From the cell containing the given text, extract its center point as [x, y] coordinate. 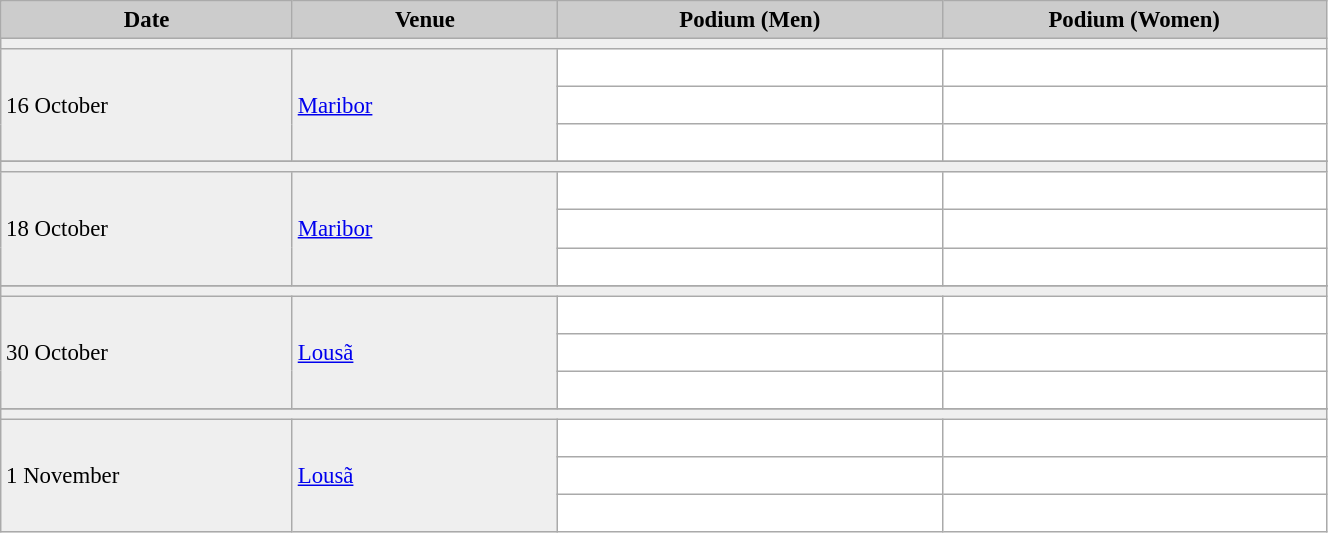
16 October [147, 106]
Podium (Women) [1134, 20]
18 October [147, 228]
Date [147, 20]
Venue [424, 20]
30 October [147, 352]
1 November [147, 476]
Podium (Men) [750, 20]
